Detect which cell encompasses the target text, then output its [X, Y] center coordinate. 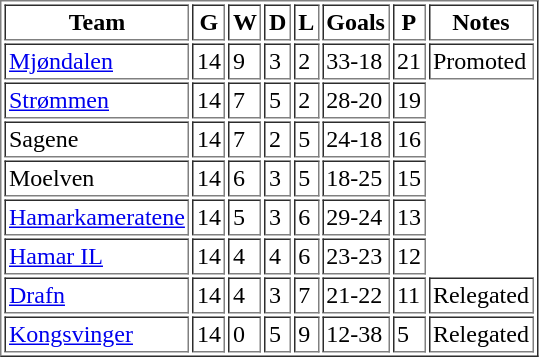
33-18 [356, 62]
Mjøndalen [96, 62]
Drafn [96, 296]
12-38 [356, 334]
Goals [356, 22]
11 [408, 296]
W [244, 22]
18-25 [356, 178]
15 [408, 178]
Team [96, 22]
Moelven [96, 178]
Hamar IL [96, 256]
0 [244, 334]
Kongsvinger [96, 334]
24-18 [356, 140]
Promoted [480, 62]
Sagene [96, 140]
23-23 [356, 256]
21-22 [356, 296]
Notes [480, 22]
28-20 [356, 100]
P [408, 22]
D [277, 22]
Strømmen [96, 100]
21 [408, 62]
19 [408, 100]
L [306, 22]
Hamarkameratene [96, 218]
29-24 [356, 218]
13 [408, 218]
G [208, 22]
12 [408, 256]
16 [408, 140]
